Provide the [x, y] coordinate of the cell's center where the given text is located.  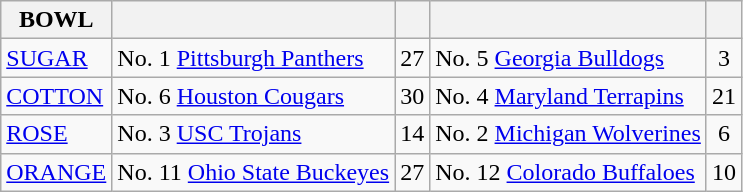
21 [724, 96]
BOWL [56, 20]
No. 2 Michigan Wolverines [568, 134]
No. 5 Georgia Bulldogs [568, 58]
ORANGE [56, 172]
3 [724, 58]
6 [724, 134]
No. 1 Pittsburgh Panthers [254, 58]
10 [724, 172]
SUGAR [56, 58]
14 [412, 134]
No. 6 Houston Cougars [254, 96]
No. 12 Colorado Buffaloes [568, 172]
COTTON [56, 96]
30 [412, 96]
No. 3 USC Trojans [254, 134]
ROSE [56, 134]
No. 11 Ohio State Buckeyes [254, 172]
No. 4 Maryland Terrapins [568, 96]
